Search for the cell housing the specified text and yield its [X, Y] center coordinate. 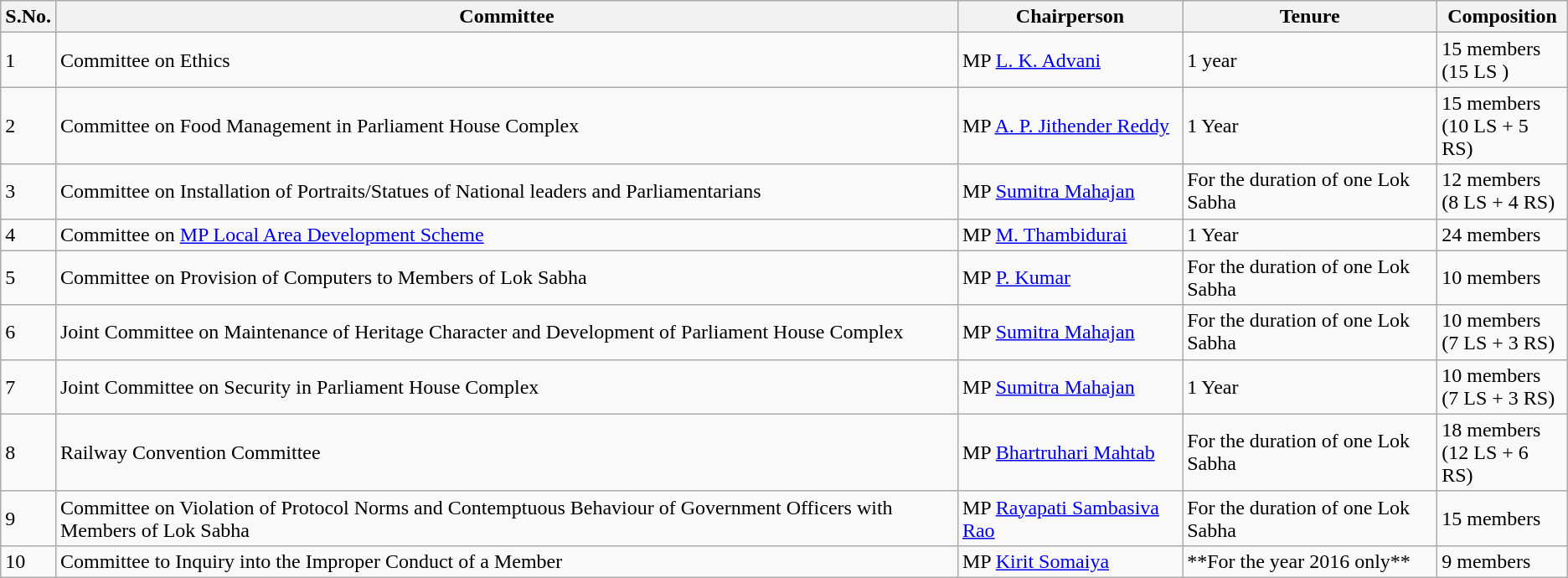
Composition [1503, 17]
MP Bhartruhari Mahtab [1070, 452]
7 [28, 387]
Tenure [1310, 17]
4 [28, 235]
6 [28, 332]
Chairperson [1070, 17]
1 year [1310, 60]
Joint Committee on Security in Parliament House Complex [506, 387]
24 members [1503, 235]
18 members(12 LS + 6 RS) [1503, 452]
3 [28, 191]
15 members(10 LS + 5 RS) [1503, 126]
MP P. Kumar [1070, 278]
Committee on MP Local Area Development Scheme [506, 235]
S.No. [28, 17]
Committee to Inquiry into the Improper Conduct of a Member [506, 561]
9 members [1503, 561]
8 [28, 452]
15 members(15 LS ) [1503, 60]
5 [28, 278]
Committee on Installation of Portraits/Statues of National leaders and Parliamentarians [506, 191]
1 [28, 60]
Committee [506, 17]
15 members [1503, 518]
Committee on Provision of Computers to Members of Lok Sabha [506, 278]
MP L. K. Advani [1070, 60]
Committee on Ethics [506, 60]
**For the year 2016 only** [1310, 561]
2 [28, 126]
MP M. Thambidurai [1070, 235]
MP Kirit Somaiya [1070, 561]
Railway Convention Committee [506, 452]
Joint Committee on Maintenance of Heritage Character and Development of Parliament House Complex [506, 332]
MP A. P. Jithender Reddy [1070, 126]
9 [28, 518]
Committee on Violation of Protocol Norms and Contemptuous Behaviour of Government Officers with Members of Lok Sabha [506, 518]
12 members(8 LS + 4 RS) [1503, 191]
Committee on Food Management in Parliament House Complex [506, 126]
10 [28, 561]
MP Rayapati Sambasiva Rao [1070, 518]
10 members [1503, 278]
